Pinpoint the cell where the given text exists, returning its (x, y) midpoint coordinate. 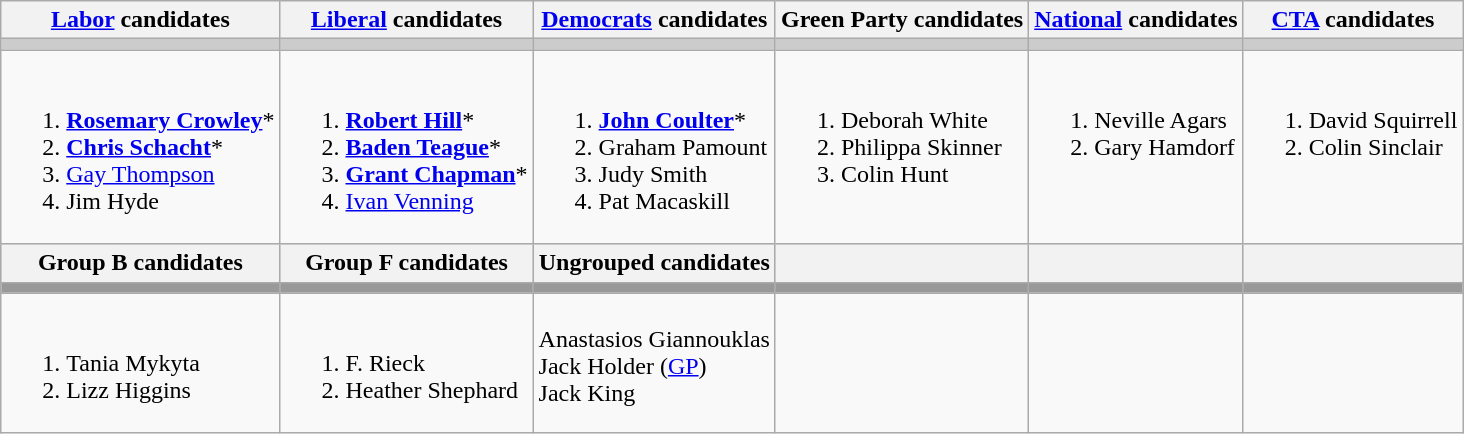
Deborah WhitePhilippa SkinnerColin Hunt (902, 147)
Group F candidates (406, 263)
Liberal candidates (406, 20)
Neville AgarsGary Hamdorf (1136, 147)
David SquirrellColin Sinclair (1353, 147)
Rosemary Crowley*Chris Schacht*Gay ThompsonJim Hyde (140, 147)
Robert Hill*Baden Teague*Grant Chapman*Ivan Venning (406, 147)
Democrats candidates (654, 20)
John Coulter*Graham PamountJudy SmithPat Macaskill (654, 147)
F. RieckHeather Shephard (406, 363)
Green Party candidates (902, 20)
CTA candidates (1353, 20)
Anastasios Giannouklas Jack Holder (GP) Jack King (654, 363)
Group B candidates (140, 263)
Ungrouped candidates (654, 263)
Labor candidates (140, 20)
National candidates (1136, 20)
Tania MykytaLizz Higgins (140, 363)
